Locate the cell with the specified text and output its [x, y] center coordinate. 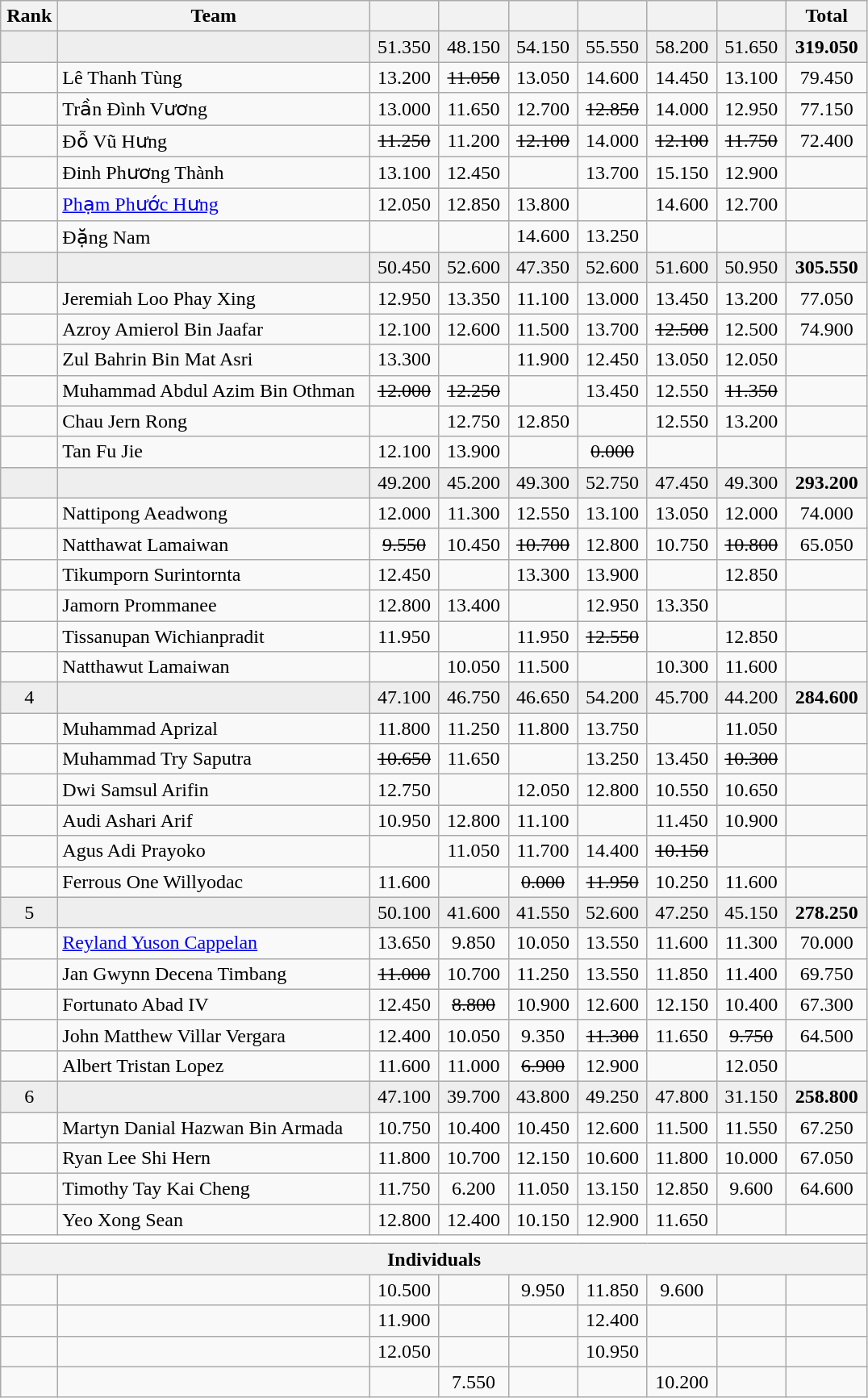
Tissanupan Wichianpradit [214, 636]
48.150 [474, 47]
14.400 [612, 851]
Individuals [434, 1259]
11.350 [751, 390]
69.750 [826, 974]
9.950 [543, 1290]
54.200 [612, 698]
284.600 [826, 698]
45.700 [682, 698]
Natthawut Lamaiwan [214, 667]
11.550 [751, 1127]
Đỗ Vũ Hưng [214, 140]
9.350 [543, 1035]
Trần Đình Vương [214, 109]
49.250 [612, 1096]
Đặng Nam [214, 236]
47.350 [543, 268]
11.400 [751, 974]
45.150 [751, 912]
Nattipong Aeadwong [214, 513]
Jamorn Prommanee [214, 605]
Team [214, 16]
64.600 [826, 1189]
Lê Thanh Tùng [214, 77]
Yeo Xong Sean [214, 1220]
51.650 [751, 47]
52.750 [612, 482]
47.450 [682, 482]
67.250 [826, 1127]
79.450 [826, 77]
45.200 [474, 482]
13.400 [474, 605]
Zul Bahrin Bin Mat Asri [214, 360]
46.650 [543, 698]
51.350 [404, 47]
10.250 [682, 882]
51.600 [682, 268]
6.200 [474, 1189]
Muhammad Abdul Azim Bin Othman [214, 390]
49.200 [404, 482]
Ryan Lee Shi Hern [214, 1158]
John Matthew Villar Vergara [214, 1035]
54.150 [543, 47]
39.700 [474, 1096]
Đinh Phương Thành [214, 173]
258.800 [826, 1096]
67.300 [826, 1004]
Fortunato Abad IV [214, 1004]
Martyn Danial Hazwan Bin Armada [214, 1127]
50.100 [404, 912]
10.500 [404, 1290]
58.200 [682, 47]
Muhammad Aprizal [214, 728]
64.500 [826, 1035]
8.800 [474, 1004]
319.050 [826, 47]
Jeremiah Loo Phay Xing [214, 298]
5 [29, 912]
Phạm Phước Hưng [214, 205]
6.900 [543, 1066]
Total [826, 16]
10.200 [682, 1382]
10.000 [751, 1158]
9.850 [474, 943]
278.250 [826, 912]
6 [29, 1096]
41.550 [543, 912]
74.900 [826, 329]
10.550 [682, 790]
Timothy Tay Kai Cheng [214, 1189]
47.250 [682, 912]
293.200 [826, 482]
Agus Adi Prayoko [214, 851]
13.150 [612, 1189]
Rank [29, 16]
67.050 [826, 1158]
Reyland Yuson Cappelan [214, 943]
41.600 [474, 912]
Audi Ashari Arif [214, 820]
31.150 [751, 1096]
Jan Gwynn Decena Timbang [214, 974]
50.950 [751, 268]
74.000 [826, 513]
305.550 [826, 268]
Ferrous One Willyodac [214, 882]
Tan Fu Jie [214, 452]
4 [29, 698]
7.550 [474, 1382]
46.750 [474, 698]
13.750 [612, 728]
10.600 [612, 1158]
43.800 [543, 1096]
55.550 [612, 47]
13.800 [543, 205]
10.800 [751, 544]
Albert Tristan Lopez [214, 1066]
Azroy Amierol Bin Jaafar [214, 329]
47.800 [682, 1096]
44.200 [751, 698]
77.050 [826, 298]
14.450 [682, 77]
15.150 [682, 173]
9.550 [404, 544]
Dwi Samsul Arifin [214, 790]
9.750 [751, 1035]
50.450 [404, 268]
12.250 [474, 390]
65.050 [826, 544]
11.450 [682, 820]
72.400 [826, 140]
Natthawat Lamaiwan [214, 544]
70.000 [826, 943]
Muhammad Try Saputra [214, 759]
13.650 [404, 943]
Tikumporn Surintornta [214, 574]
11.700 [543, 851]
11.200 [474, 140]
77.150 [826, 109]
Chau Jern Rong [214, 421]
